Capture the cell that displays the provided text and extract its (x, y) central coordinate. 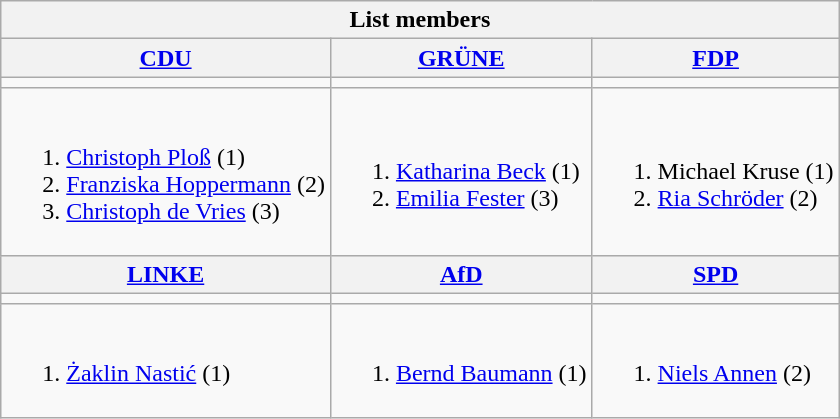
List members (420, 20)
LINKE (166, 274)
Żaklin Nastić (1) (166, 360)
Michael Kruse (1)Ria Schröder (2) (716, 172)
Niels Annen (2) (716, 360)
SPD (716, 274)
Katharina Beck (1)Emilia Fester (3) (461, 172)
CDU (166, 58)
Bernd Baumann (1) (461, 360)
GRÜNE (461, 58)
FDP (716, 58)
Christoph Ploß (1)Franziska Hoppermann (2)Christoph de Vries (3) (166, 172)
AfD (461, 274)
